From the cell containing the given text, extract its center point as [X, Y] coordinate. 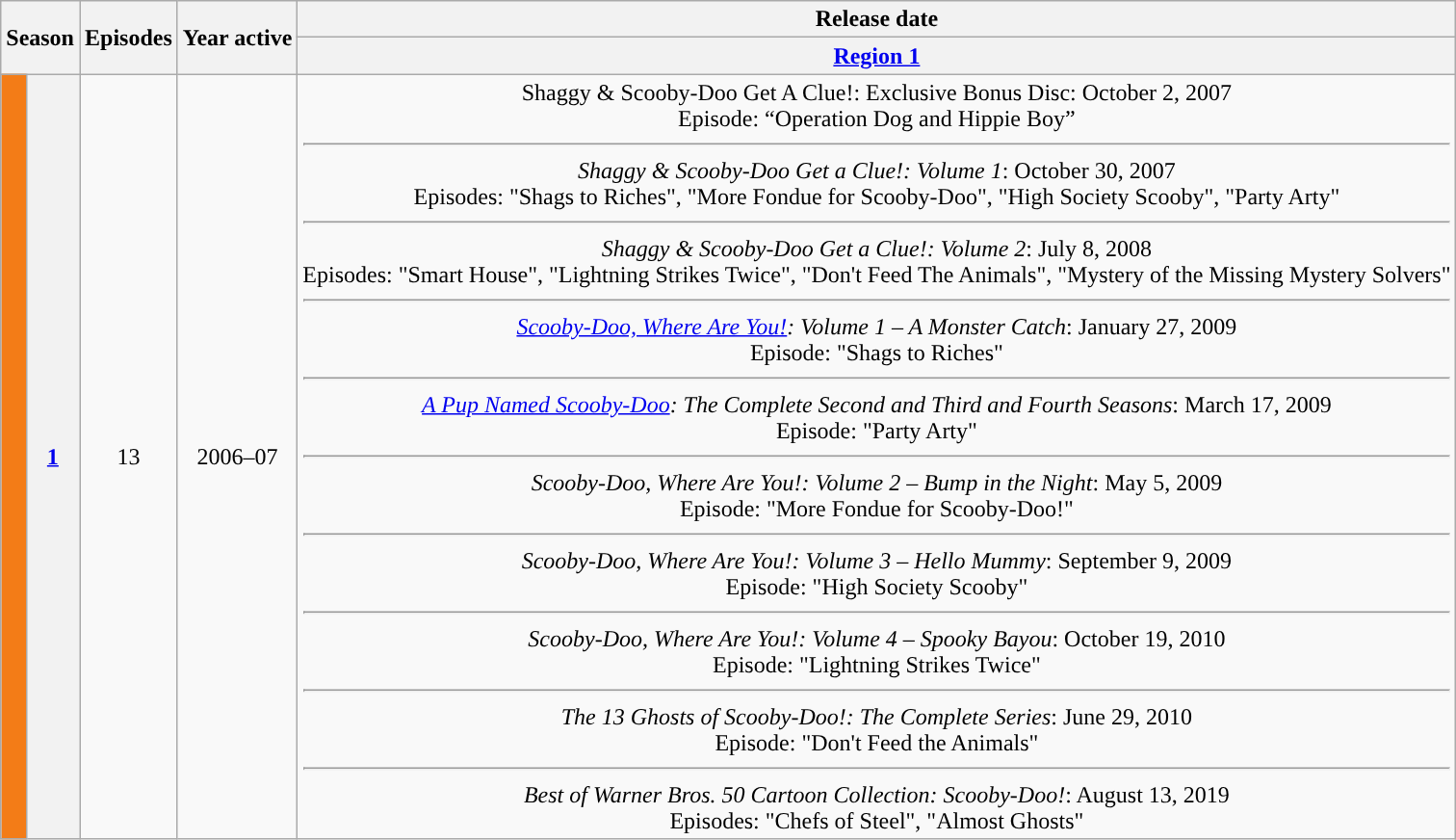
Year active [237, 38]
Season [40, 38]
2006–07 [237, 457]
Episodes [128, 38]
1 [52, 457]
Release date [876, 19]
13 [128, 457]
Region 1 [876, 56]
